Pinpoint the cell where the given text exists, returning its [x, y] midpoint coordinate. 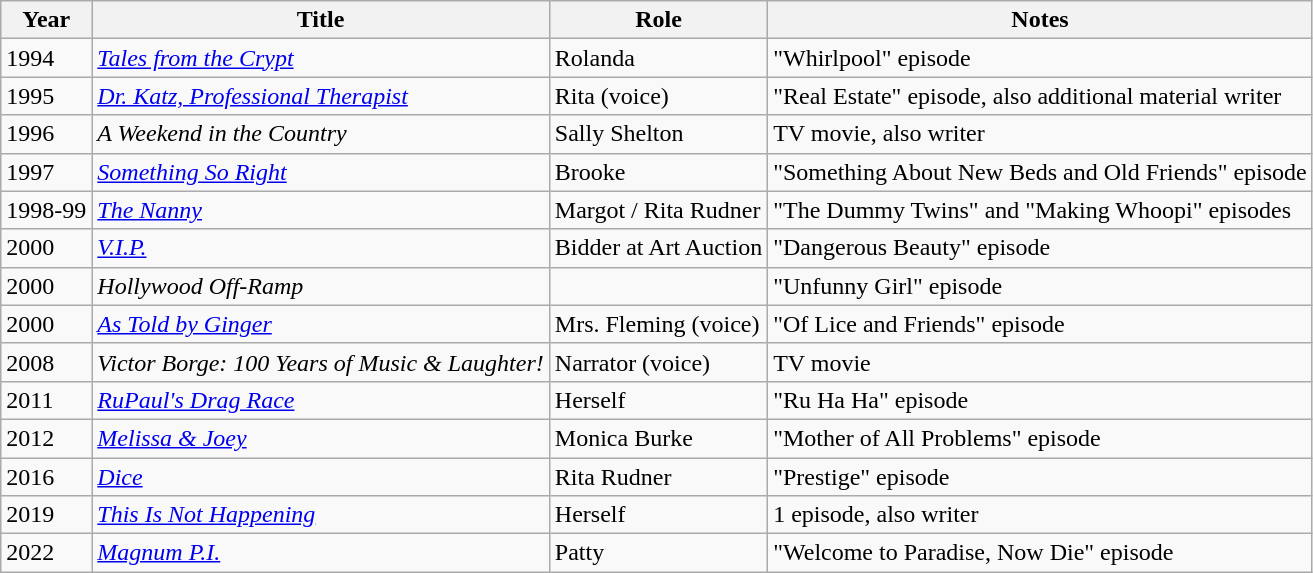
Patty [658, 553]
Brooke [658, 172]
Something So Right [321, 172]
Year [46, 20]
TV movie [1040, 362]
"Something About New Beds and Old Friends" episode [1040, 172]
1996 [46, 134]
As Told by Ginger [321, 324]
2019 [46, 515]
"Welcome to Paradise, Now Die" episode [1040, 553]
Narrator (voice) [658, 362]
The Nanny [321, 210]
"Real Estate" episode, also additional material writer [1040, 96]
Rita (voice) [658, 96]
1 episode, also writer [1040, 515]
2016 [46, 477]
2011 [46, 400]
Dice [321, 477]
V.I.P. [321, 248]
1994 [46, 58]
Victor Borge: 100 Years of Music & Laughter! [321, 362]
Margot / Rita Rudner [658, 210]
1997 [46, 172]
"Ru Ha Ha" episode [1040, 400]
Bidder at Art Auction [658, 248]
RuPaul's Drag Race [321, 400]
Rolanda [658, 58]
"Whirlpool" episode [1040, 58]
A Weekend in the Country [321, 134]
"Dangerous Beauty" episode [1040, 248]
TV movie, also writer [1040, 134]
2012 [46, 438]
Monica Burke [658, 438]
"Unfunny Girl" episode [1040, 286]
This Is Not Happening [321, 515]
Dr. Katz, Professional Therapist [321, 96]
Mrs. Fleming (voice) [658, 324]
Tales from the Crypt [321, 58]
2008 [46, 362]
2022 [46, 553]
Role [658, 20]
Hollywood Off-Ramp [321, 286]
1995 [46, 96]
Rita Rudner [658, 477]
Sally Shelton [658, 134]
"Mother of All Problems" episode [1040, 438]
Title [321, 20]
Magnum P.I. [321, 553]
"The Dummy Twins" and "Making Whoopi" episodes [1040, 210]
1998-99 [46, 210]
Notes [1040, 20]
"Prestige" episode [1040, 477]
"Of Lice and Friends" episode [1040, 324]
Melissa & Joey [321, 438]
